Search for the cell housing the specified text and yield its [X, Y] center coordinate. 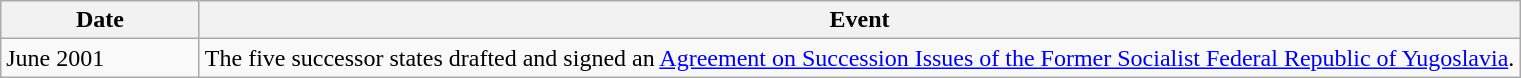
The five successor states drafted and signed an Agreement on Succession Issues of the Former Socialist Federal Republic of Yugoslavia. [860, 58]
June 2001 [100, 58]
Event [860, 20]
Date [100, 20]
